Extract the [x, y] coordinate from the center of the cell holding the provided text.  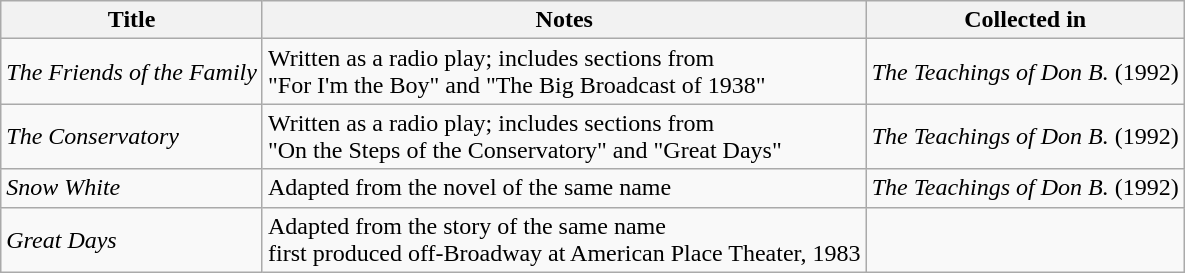
Adapted from the story of the same namefirst produced off-Broadway at American Place Theater, 1983 [564, 240]
Collected in [1025, 20]
Title [132, 20]
Snow White [132, 188]
Notes [564, 20]
The Friends of the Family [132, 72]
Adapted from the novel of the same name [564, 188]
Great Days [132, 240]
Written as a radio play; includes sections from "For I'm the Boy" and "The Big Broadcast of 1938" [564, 72]
The Conservatory [132, 136]
Written as a radio play; includes sections from "On the Steps of the Conservatory" and "Great Days" [564, 136]
